Identify which cell holds the provided text, then report its [x, y] central coordinate. 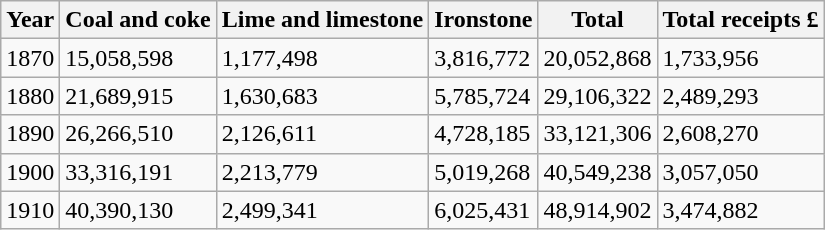
3,474,882 [740, 210]
3,057,050 [740, 172]
40,549,238 [598, 172]
Total receipts £ [740, 20]
1880 [30, 96]
4,728,185 [484, 134]
6,025,431 [484, 210]
26,266,510 [138, 134]
Lime and limestone [322, 20]
Total [598, 20]
2,489,293 [740, 96]
48,914,902 [598, 210]
1910 [30, 210]
33,121,306 [598, 134]
1890 [30, 134]
29,106,322 [598, 96]
2,499,341 [322, 210]
1900 [30, 172]
20,052,868 [598, 58]
5,019,268 [484, 172]
21,689,915 [138, 96]
Year [30, 20]
Ironstone [484, 20]
5,785,724 [484, 96]
2,608,270 [740, 134]
1870 [30, 58]
Coal and coke [138, 20]
1,733,956 [740, 58]
40,390,130 [138, 210]
2,126,611 [322, 134]
15,058,598 [138, 58]
3,816,772 [484, 58]
2,213,779 [322, 172]
1,177,498 [322, 58]
33,316,191 [138, 172]
1,630,683 [322, 96]
